Extract the (X, Y) coordinate from the center of the cell holding the provided text.  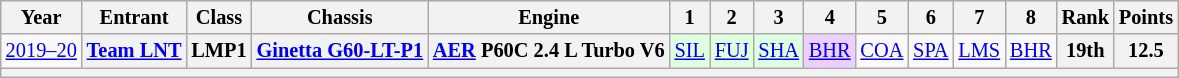
FUJ (732, 51)
3 (778, 17)
8 (1031, 17)
Rank (1086, 17)
LMP1 (218, 51)
Entrant (134, 17)
19th (1086, 51)
2019–20 (42, 51)
Year (42, 17)
12.5 (1146, 51)
4 (830, 17)
Engine (549, 17)
SIL (690, 51)
SHA (778, 51)
7 (979, 17)
Class (218, 17)
6 (930, 17)
Points (1146, 17)
SPA (930, 51)
Team LNT (134, 51)
Chassis (340, 17)
Ginetta G60-LT-P1 (340, 51)
LMS (979, 51)
5 (882, 17)
2 (732, 17)
AER P60C 2.4 L Turbo V6 (549, 51)
1 (690, 17)
COA (882, 51)
